From the cell containing the given text, extract its center point as (X, Y) coordinate. 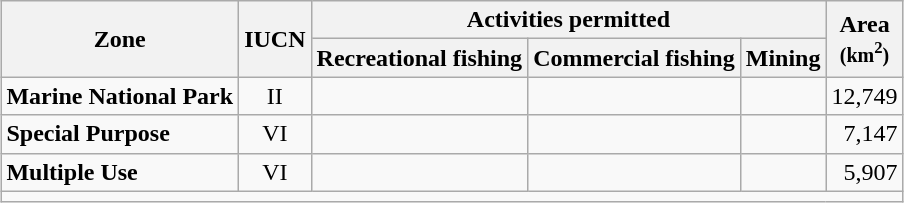
Activities permitted (568, 20)
Area(km2) (864, 39)
IUCN (275, 39)
12,749 (864, 96)
Commercial fishing (634, 58)
Zone (120, 39)
Recreational fishing (420, 58)
5,907 (864, 172)
Marine National Park (120, 96)
Special Purpose (120, 134)
7,147 (864, 134)
Multiple Use (120, 172)
Mining (783, 58)
II (275, 96)
